Return the (X, Y) coordinate for the center point of the cell that contains the specified text.  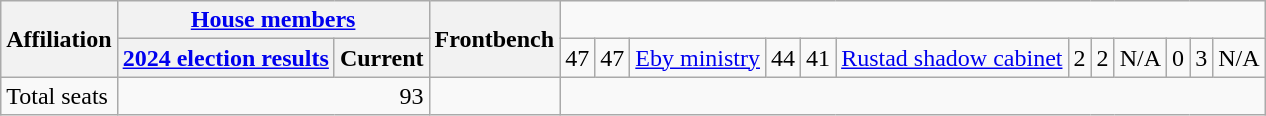
Eby ministry (698, 58)
House members (273, 20)
3 (1202, 58)
Current (382, 58)
Total seats (59, 96)
Affiliation (59, 39)
41 (818, 58)
2024 election results (226, 58)
Rustad shadow cabinet (952, 58)
93 (273, 96)
44 (784, 58)
Frontbench (494, 39)
0 (1178, 58)
